Return the [X, Y] coordinate for the center point of the cell that contains the specified text.  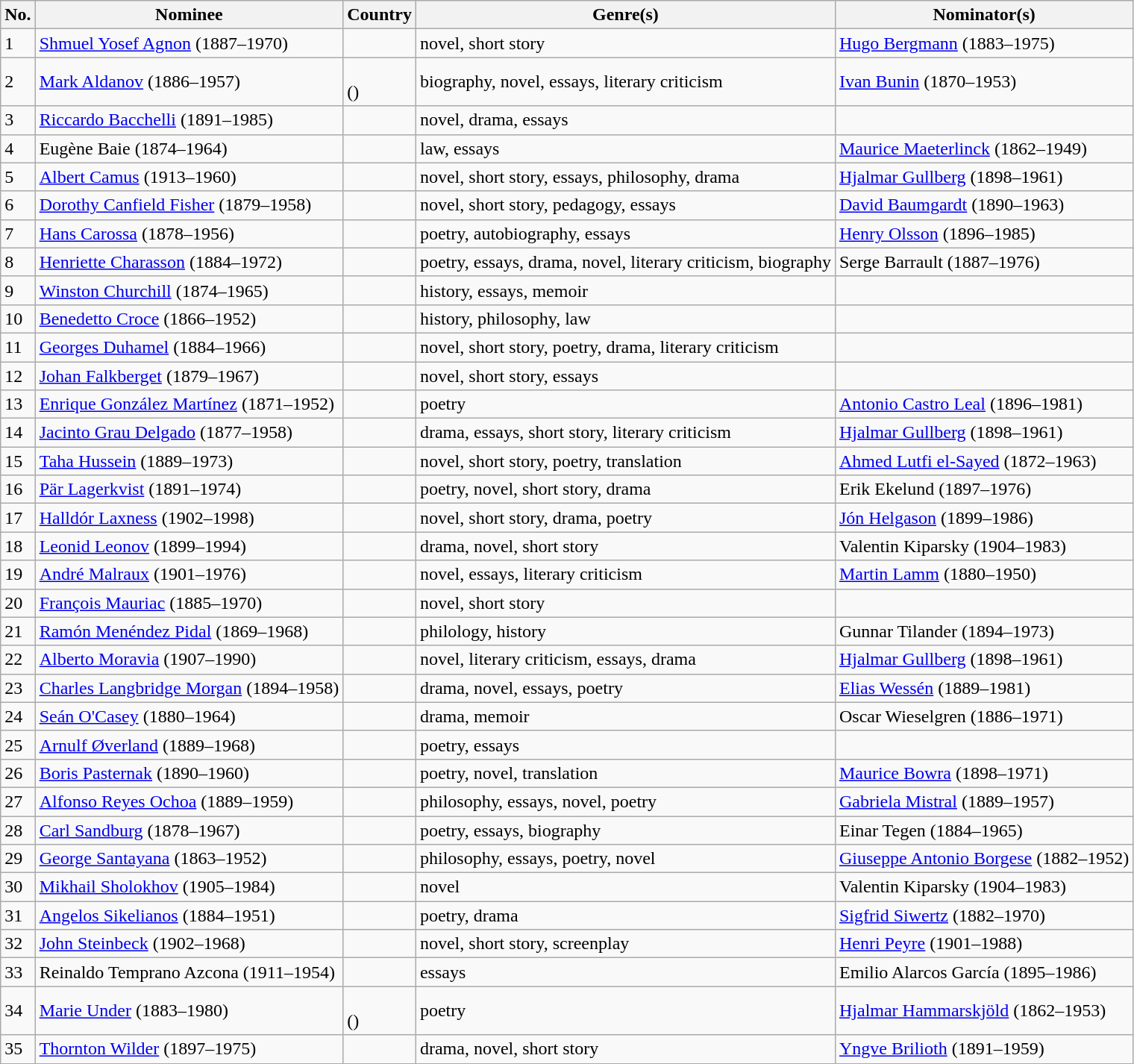
David Baumgardt (1890–1963) [983, 205]
Henry Olsson (1896–1985) [983, 234]
Marie Under (1883–1980) [189, 1010]
17 [18, 518]
26 [18, 773]
32 [18, 944]
Albert Camus (1913–1960) [189, 177]
novel, short story, pedagogy, essays [625, 205]
Country [380, 15]
poetry, novel, translation [625, 773]
18 [18, 546]
9 [18, 290]
Enrique González Martínez (1871–1952) [189, 404]
novel, short story, screenplay [625, 944]
André Malraux (1901–1976) [189, 575]
Halldór Laxness (1902–1998) [189, 518]
12 [18, 375]
Elias Wessén (1889–1981) [983, 688]
Carl Sandburg (1878–1967) [189, 830]
poetry, essays, biography [625, 830]
24 [18, 716]
novel, short story, poetry, drama, literary criticism [625, 347]
Emilio Alarcos García (1895–1986) [983, 972]
poetry, autobiography, essays [625, 234]
Leonid Leonov (1899–1994) [189, 546]
novel, drama, essays [625, 120]
No. [18, 15]
drama, memoir [625, 716]
25 [18, 745]
3 [18, 120]
Riccardo Bacchelli (1891–1985) [189, 120]
Charles Langbridge Morgan (1894–1958) [189, 688]
novel, essays, literary criticism [625, 575]
34 [18, 1010]
history, essays, memoir [625, 290]
biography, novel, essays, literary criticism [625, 82]
drama, essays, short story, literary criticism [625, 433]
Giuseppe Antonio Borgese (1882–1952) [983, 859]
George Santayana (1863–1952) [189, 859]
Arnulf Øverland (1889–1968) [189, 745]
21 [18, 631]
Henriette Charasson (1884–1972) [189, 262]
Angelos Sikelianos (1884–1951) [189, 916]
Serge Barrault (1887–1976) [983, 262]
Seán O'Casey (1880–1964) [189, 716]
Genre(s) [625, 15]
Ivan Bunin (1870–1953) [983, 82]
Pär Lagerkvist (1891–1974) [189, 489]
Erik Ekelund (1897–1976) [983, 489]
1 [18, 43]
philosophy, essays, poetry, novel [625, 859]
7 [18, 234]
Oscar Wieselgren (1886–1971) [983, 716]
33 [18, 972]
Jacinto Grau Delgado (1877–1958) [189, 433]
Mikhail Sholokhov (1905–1984) [189, 887]
10 [18, 319]
15 [18, 461]
drama, novel, essays, poetry [625, 688]
Gabriela Mistral (1889–1957) [983, 801]
philology, history [625, 631]
Shmuel Yosef Agnon (1887–1970) [189, 43]
Dorothy Canfield Fisher (1879–1958) [189, 205]
Thornton Wilder (1897–1975) [189, 1049]
Sigfrid Siwertz (1882–1970) [983, 916]
2 [18, 82]
Antonio Castro Leal (1896–1981) [983, 404]
Ramón Menéndez Pidal (1869–1968) [189, 631]
8 [18, 262]
Einar Tegen (1884–1965) [983, 830]
Jón Helgason (1899–1986) [983, 518]
Maurice Bowra (1898–1971) [983, 773]
Gunnar Tilander (1894–1973) [983, 631]
5 [18, 177]
history, philosophy, law [625, 319]
François Mauriac (1885–1970) [189, 603]
poetry, novel, short story, drama [625, 489]
30 [18, 887]
6 [18, 205]
20 [18, 603]
novel, short story, poetry, translation [625, 461]
14 [18, 433]
Hugo Bergmann (1883–1975) [983, 43]
novel, short story, essays [625, 375]
23 [18, 688]
novel, short story, drama, poetry [625, 518]
Nominator(s) [983, 15]
Georges Duhamel (1884–1966) [189, 347]
Yngve Brilioth (1891–1959) [983, 1049]
35 [18, 1049]
poetry, essays [625, 745]
22 [18, 660]
4 [18, 148]
27 [18, 801]
law, essays [625, 148]
essays [625, 972]
Nominee [189, 15]
11 [18, 347]
Maurice Maeterlinck (1862–1949) [983, 148]
16 [18, 489]
Reinaldo Temprano Azcona (1911–1954) [189, 972]
Alfonso Reyes Ochoa (1889–1959) [189, 801]
novel, short story, essays, philosophy, drama [625, 177]
Martin Lamm (1880–1950) [983, 575]
poetry, drama [625, 916]
Mark Aldanov (1886–1957) [189, 82]
novel [625, 887]
Alberto Moravia (1907–1990) [189, 660]
philosophy, essays, novel, poetry [625, 801]
Johan Falkberget (1879–1967) [189, 375]
28 [18, 830]
Taha Hussein (1889–1973) [189, 461]
novel, literary criticism, essays, drama [625, 660]
poetry, essays, drama, novel, literary criticism, biography [625, 262]
Hjalmar Hammarskjöld (1862–1953) [983, 1010]
Winston Churchill (1874–1965) [189, 290]
29 [18, 859]
31 [18, 916]
19 [18, 575]
Boris Pasternak (1890–1960) [189, 773]
Ahmed Lutfi el-Sayed (1872–1963) [983, 461]
Benedetto Croce (1866–1952) [189, 319]
John Steinbeck (1902–1968) [189, 944]
13 [18, 404]
Eugène Baie (1874–1964) [189, 148]
Hans Carossa (1878–1956) [189, 234]
Henri Peyre (1901–1988) [983, 944]
